Return the (X, Y) coordinate for the center point of the cell that contains the specified text.  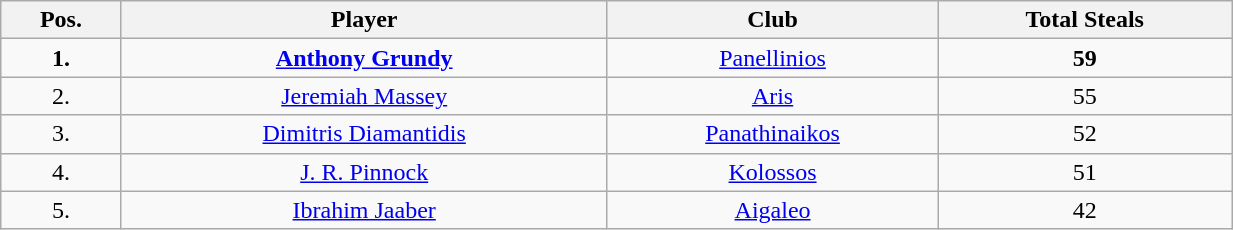
Pos. (61, 20)
Player (364, 20)
Aigaleo (772, 210)
Dimitris Diamantidis (364, 134)
5. (61, 210)
Club (772, 20)
Total Steals (1085, 20)
42 (1085, 210)
59 (1085, 58)
4. (61, 172)
Kolossos (772, 172)
Ibrahim Jaaber (364, 210)
Jeremiah Massey (364, 96)
2. (61, 96)
3. (61, 134)
55 (1085, 96)
Panellinios (772, 58)
Aris (772, 96)
J. R. Pinnock (364, 172)
1. (61, 58)
52 (1085, 134)
51 (1085, 172)
Panathinaikos (772, 134)
Anthony Grundy (364, 58)
